Extract the [x, y] coordinate from the center of the cell holding the provided text.  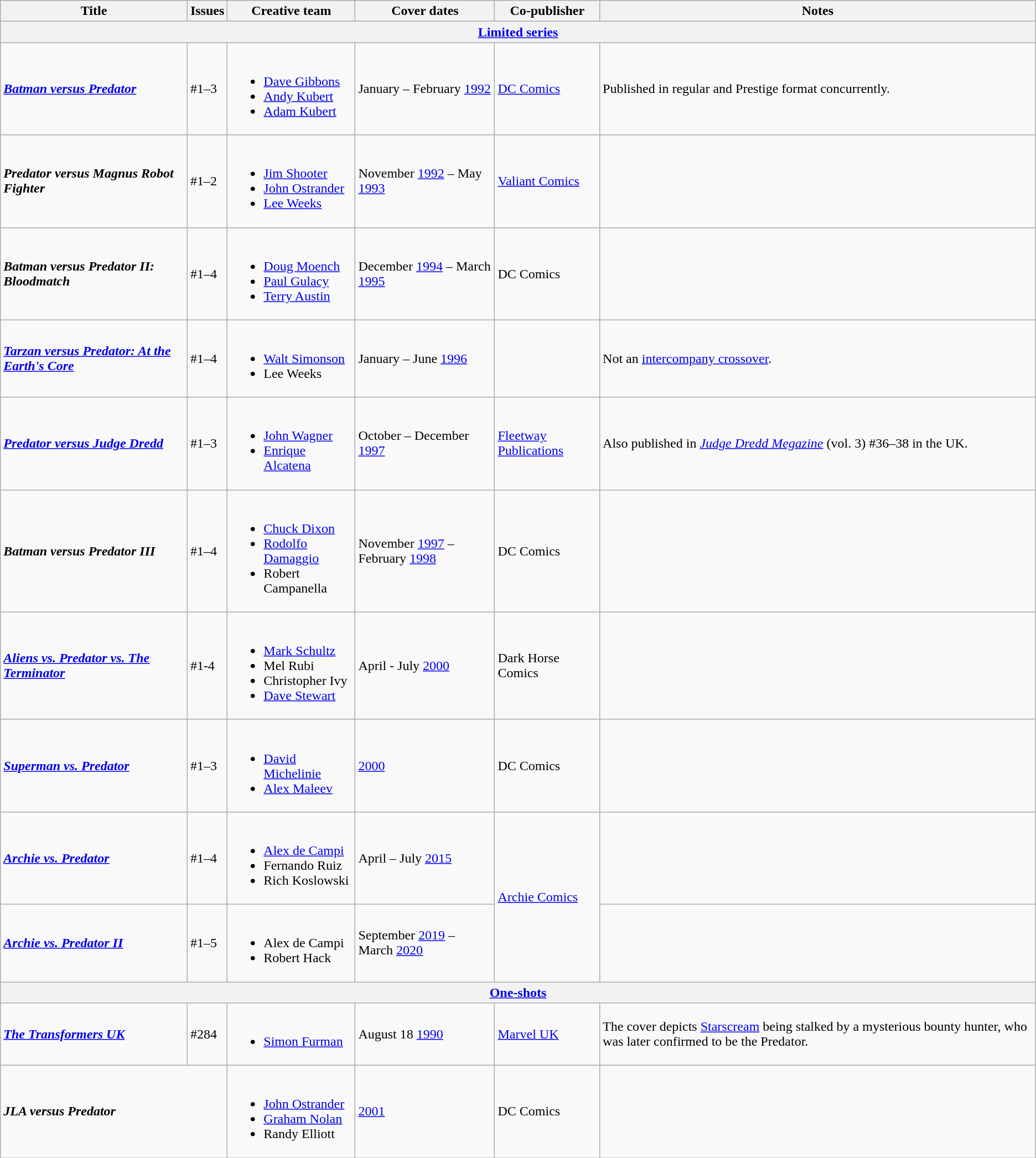
Doug MoenchPaul GulacyTerry Austin [291, 273]
Archie Comics [547, 896]
Aliens vs. Predator vs. The Terminator [94, 666]
2001 [425, 1112]
November 1992 – May 1993 [425, 181]
Co-publisher [547, 11]
#1–2 [207, 181]
Cover dates [425, 11]
Title [94, 11]
Predator versus Judge Dredd [94, 444]
Valiant Comics [547, 181]
Batman versus Predator II: Bloodmatch [94, 273]
#1-4 [207, 666]
The Transformers UK [94, 1035]
Alex de CampiRobert Hack [291, 943]
Mark SchultzMel RubiChristopher IvyDave Stewart [291, 666]
October – December 1997 [425, 444]
Archie vs. Predator II [94, 943]
Creative team [291, 11]
Also published in Judge Dredd Megazine (vol. 3) #36–38 in the UK. [818, 444]
August 18 1990 [425, 1035]
September 2019 – March 2020 [425, 943]
Archie vs. Predator [94, 858]
#284 [207, 1035]
November 1997 – February 1998 [425, 551]
Dark Horse Comics [547, 666]
Alex de CampiFernando RuizRich Koslowski [291, 858]
Marvel UK [547, 1035]
Notes [818, 11]
December 1994 – March 1995 [425, 273]
Chuck DixonRodolfo DamaggioRobert Campanella [291, 551]
January – February 1992 [425, 89]
Limited series [518, 32]
Not an intercompany crossover. [818, 359]
Simon Furman [291, 1035]
John OstranderGraham NolanRandy Elliott [291, 1112]
Batman versus Predator III [94, 551]
#1–5 [207, 943]
Walt SimonsonLee Weeks [291, 359]
Issues [207, 11]
Fleetway Publications [547, 444]
Jim ShooterJohn OstranderLee Weeks [291, 181]
Tarzan versus Predator: At the Earth's Core [94, 359]
2000 [425, 766]
April – July 2015 [425, 858]
April - July 2000 [425, 666]
January – June 1996 [425, 359]
Predator versus Magnus Robot Fighter [94, 181]
John WagnerEnrique Alcatena [291, 444]
One-shots [518, 992]
Published in regular and Prestige format concurrently. [818, 89]
JLA versus Predator [114, 1112]
The cover depicts Starscream being stalked by a mysterious bounty hunter, who was later confirmed to be the Predator. [818, 1035]
Batman versus Predator [94, 89]
Superman vs. Predator [94, 766]
Dave GibbonsAndy KubertAdam Kubert [291, 89]
David MichelinieAlex Maleev [291, 766]
